Identify which cell holds the provided text, then report its [X, Y] central coordinate. 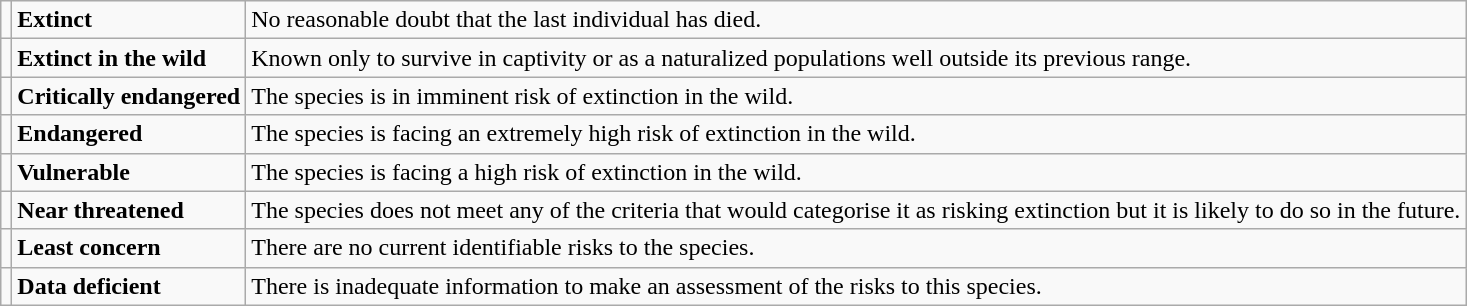
Extinct [129, 20]
No reasonable doubt that the last individual has died. [856, 20]
Vulnerable [129, 172]
Critically endangered [129, 96]
Known only to survive in captivity or as a naturalized populations well outside its previous range. [856, 58]
There is inadequate information to make an assessment of the risks to this species. [856, 286]
The species is in imminent risk of extinction in the wild. [856, 96]
Near threatened [129, 210]
Data deficient [129, 286]
There are no current identifiable risks to the species. [856, 248]
Endangered [129, 134]
The species is facing a high risk of extinction in the wild. [856, 172]
Least concern [129, 248]
The species does not meet any of the criteria that would categorise it as risking extinction but it is likely to do so in the future. [856, 210]
The species is facing an extremely high risk of extinction in the wild. [856, 134]
Extinct in the wild [129, 58]
